Output the (x, y) coordinate of the center of the cell containing the given text.  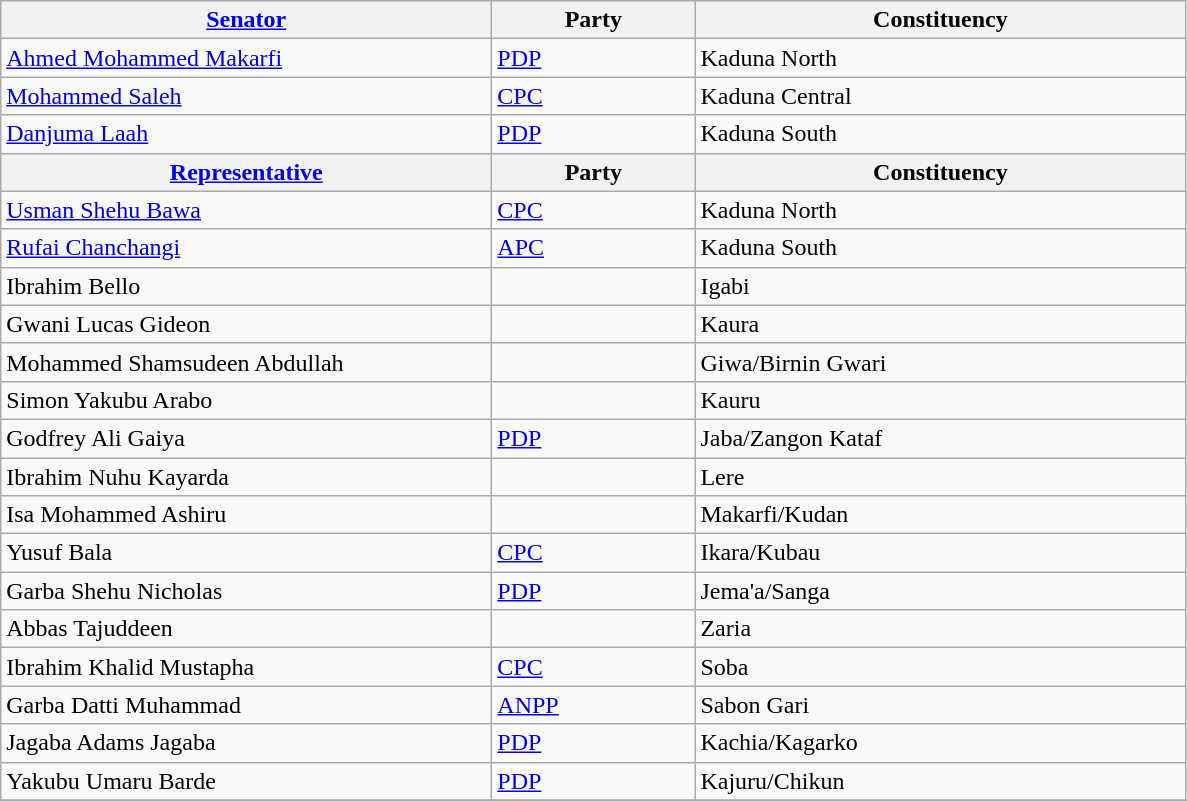
Mohammed Saleh (246, 96)
Kaura (940, 324)
Isa Mohammed Ashiru (246, 515)
APC (594, 248)
Gwani Lucas Gideon (246, 324)
Godfrey Ali Gaiya (246, 438)
Senator (246, 20)
Jagaba Adams Jagaba (246, 743)
Lere (940, 477)
Rufai Chanchangi (246, 248)
Ibrahim Bello (246, 286)
Jaba/Zangon Kataf (940, 438)
Simon Yakubu Arabo (246, 400)
Yakubu Umaru Barde (246, 781)
Igabi (940, 286)
ANPP (594, 705)
Mohammed Shamsudeen Abdullah (246, 362)
Usman Shehu Bawa (246, 210)
Soba (940, 667)
Jema'a/Sanga (940, 591)
Ahmed Mohammed Makarfi (246, 58)
Giwa/Birnin Gwari (940, 362)
Ibrahim Khalid Mustapha (246, 667)
Abbas Tajuddeen (246, 629)
Sabon Gari (940, 705)
Representative (246, 172)
Kauru (940, 400)
Kaduna Central (940, 96)
Kachia/Kagarko (940, 743)
Ibrahim Nuhu Kayarda (246, 477)
Garba Shehu Nicholas (246, 591)
Garba Datti Muhammad (246, 705)
Kajuru/Chikun (940, 781)
Yusuf Bala (246, 553)
Makarfi/Kudan (940, 515)
Danjuma Laah (246, 134)
Zaria (940, 629)
Ikara/Kubau (940, 553)
